Search for the cell housing the specified text and yield its [X, Y] center coordinate. 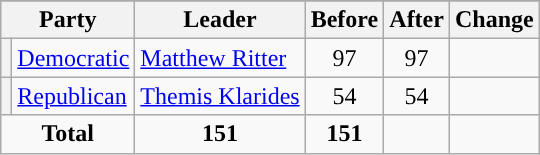
Republican [74, 96]
Total [68, 134]
Leader [220, 20]
After [417, 20]
Matthew Ritter [220, 58]
Democratic [74, 58]
Change [494, 20]
Party [68, 20]
Themis Klarides [220, 96]
Before [344, 20]
